Identify which cell holds the provided text, then report its [x, y] central coordinate. 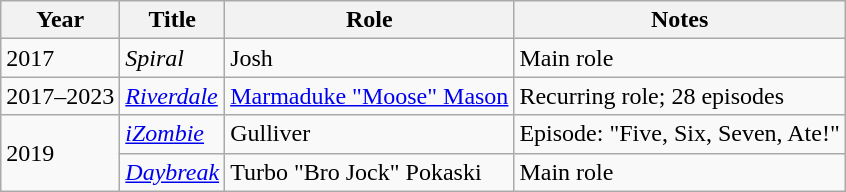
2017 [60, 58]
Riverdale [172, 96]
Role [370, 20]
Daybreak [172, 172]
iZombie [172, 134]
Recurring role; 28 episodes [680, 96]
Year [60, 20]
Gulliver [370, 134]
Marmaduke "Moose" Mason [370, 96]
2017–2023 [60, 96]
Notes [680, 20]
Josh [370, 58]
Spiral [172, 58]
Episode: "Five, Six, Seven, Ate!" [680, 134]
Title [172, 20]
2019 [60, 153]
Turbo "Bro Jock" Pokaski [370, 172]
